Identify which cell holds the provided text, then report its (x, y) central coordinate. 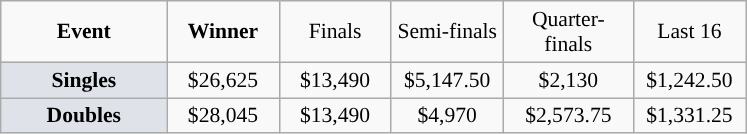
$2,573.75 (568, 116)
Event (84, 32)
$5,147.50 (447, 80)
$2,130 (568, 80)
$1,242.50 (689, 80)
Last 16 (689, 32)
Finals (335, 32)
Quarter-finals (568, 32)
$26,625 (223, 80)
Winner (223, 32)
Singles (84, 80)
$28,045 (223, 116)
$1,331.25 (689, 116)
$4,970 (447, 116)
Semi-finals (447, 32)
Doubles (84, 116)
